Search for the cell housing the specified text and yield its [X, Y] center coordinate. 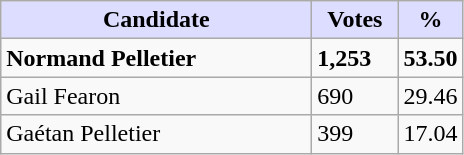
Candidate [156, 20]
Gaétan Pelletier [156, 134]
399 [355, 134]
Votes [355, 20]
% [430, 20]
Gail Fearon [156, 96]
17.04 [430, 134]
53.50 [430, 58]
29.46 [430, 96]
Normand Pelletier [156, 58]
1,253 [355, 58]
690 [355, 96]
